Provide the (X, Y) coordinate of the cell's center where the given text is located.  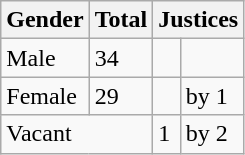
1 (167, 134)
Total (121, 20)
Gender (45, 20)
by 1 (212, 96)
Male (45, 58)
Vacant (77, 134)
Female (45, 96)
29 (121, 96)
Justices (198, 20)
34 (121, 58)
by 2 (212, 134)
